Extract the [X, Y] coordinate from the center of the cell holding the provided text.  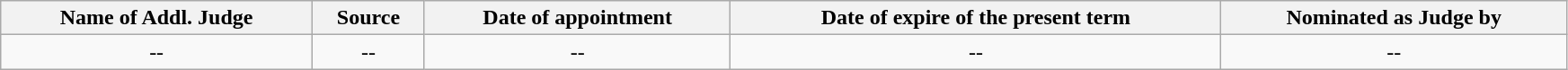
Name of Addl. Judge [156, 18]
Source [368, 18]
Date of appointment [577, 18]
Date of expire of the present term [976, 18]
Nominated as Judge by [1395, 18]
